Pinpoint the cell where the given text exists, returning its [X, Y] midpoint coordinate. 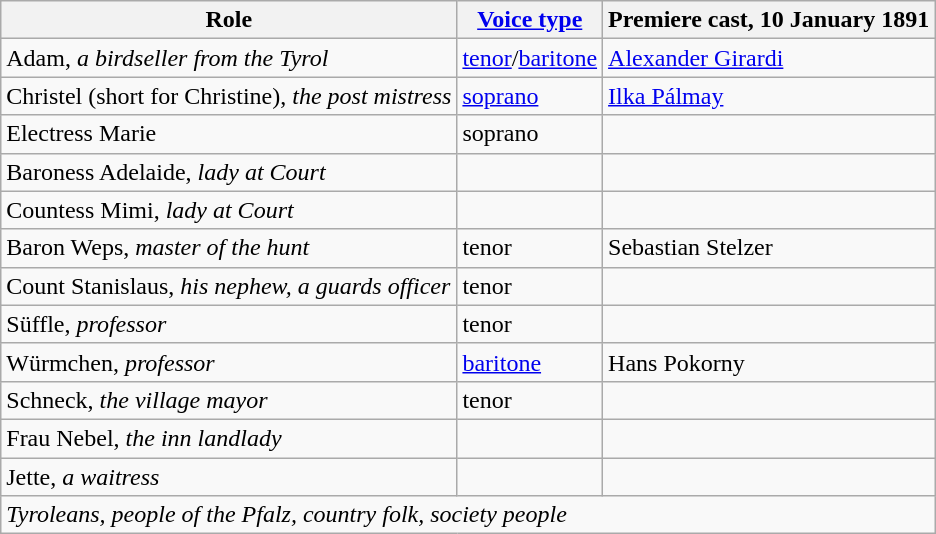
Frau Nebel, the inn landlady [229, 438]
Count Stanislaus, his nephew, a guards officer [229, 286]
Tyroleans, people of the Pfalz, country folk, society people [468, 515]
Baroness Adelaide, lady at Court [229, 172]
Adam, a birdseller from the Tyrol [229, 58]
Baron Weps, master of the hunt [229, 248]
Voice type [530, 20]
Süffle, professor [229, 324]
Premiere cast, 10 January 1891 [769, 20]
tenor/baritone [530, 58]
Role [229, 20]
Jette, a waitress [229, 477]
baritone [530, 362]
Electress Marie [229, 134]
Hans Pokorny [769, 362]
Würmchen, professor [229, 362]
Christel (short for Christine), the post mistress [229, 96]
Sebastian Stelzer [769, 248]
Ilka Pálmay [769, 96]
Countess Mimi, lady at Court [229, 210]
Alexander Girardi [769, 58]
Schneck, the village mayor [229, 400]
